Identify which cell holds the provided text, then report its [x, y] central coordinate. 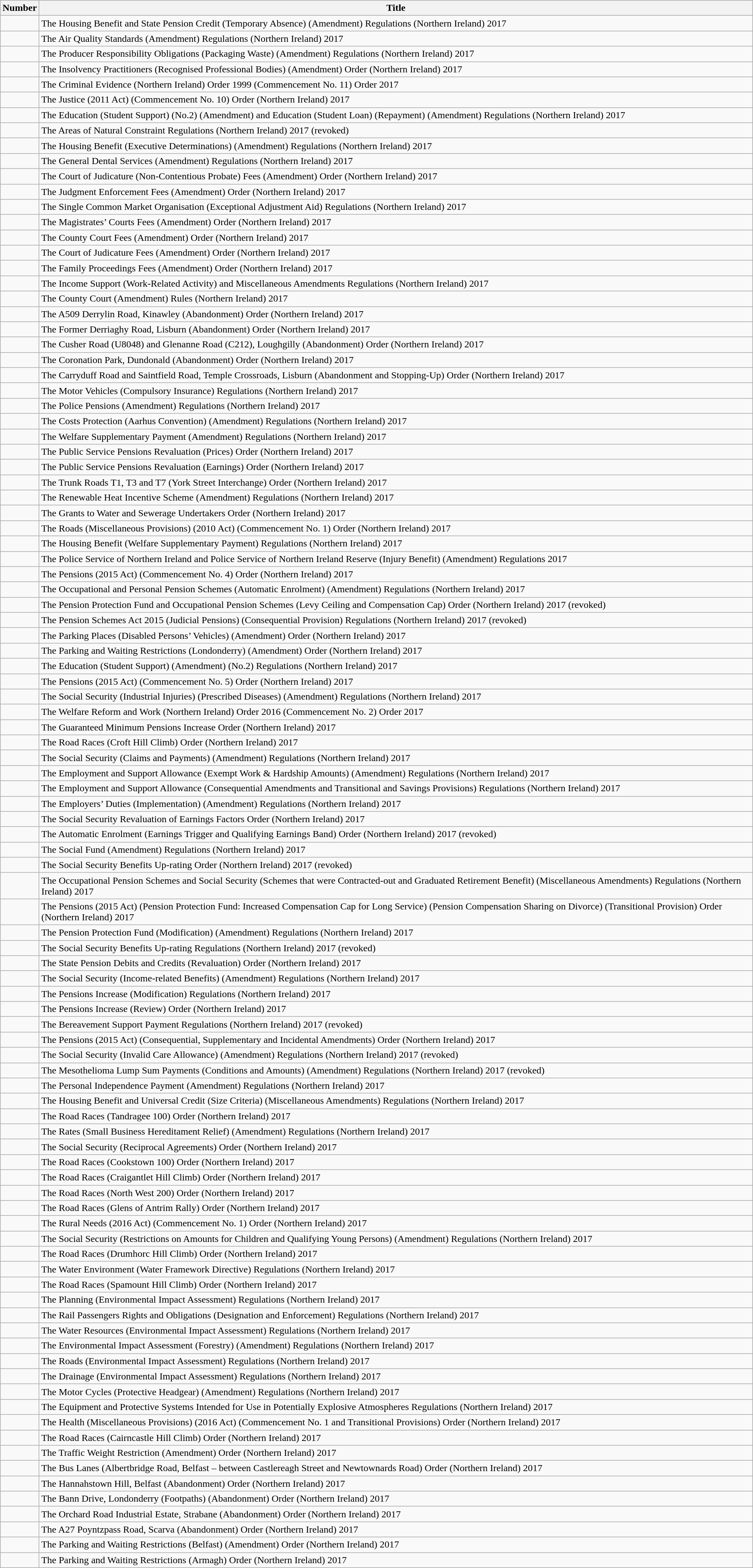
The Rural Needs (2016 Act) (Commencement No. 1) Order (Northern Ireland) 2017 [396, 1223]
The Guaranteed Minimum Pensions Increase Order (Northern Ireland) 2017 [396, 727]
The Personal Independence Payment (Amendment) Regulations (Northern Ireland) 2017 [396, 1086]
The Costs Protection (Aarhus Convention) (Amendment) Regulations (Northern Ireland) 2017 [396, 421]
The Motor Cycles (Protective Headgear) (Amendment) Regulations (Northern Ireland) 2017 [396, 1391]
The Road Races (Glens of Antrim Rally) Order (Northern Ireland) 2017 [396, 1208]
The Water Environment (Water Framework Directive) Regulations (Northern Ireland) 2017 [396, 1269]
The Road Races (Croft Hill Climb) Order (Northern Ireland) 2017 [396, 743]
The Welfare Reform and Work (Northern Ireland) Order 2016 (Commencement No. 2) Order 2017 [396, 712]
The Road Races (Craigantlet Hill Climb) Order (Northern Ireland) 2017 [396, 1177]
Number [20, 8]
The Motor Vehicles (Compulsory Insurance) Regulations (Northern Ireland) 2017 [396, 390]
The Planning (Environmental Impact Assessment) Regulations (Northern Ireland) 2017 [396, 1300]
The Air Quality Standards (Amendment) Regulations (Northern Ireland) 2017 [396, 39]
The General Dental Services (Amendment) Regulations (Northern Ireland) 2017 [396, 161]
The Producer Responsibility Obligations (Packaging Waste) (Amendment) Regulations (Northern Ireland) 2017 [396, 54]
The Equipment and Protective Systems Intended for Use in Potentially Explosive Atmospheres Regulations (Northern Ireland) 2017 [396, 1407]
The Social Security Benefits Up-rating Regulations (Northern Ireland) 2017 (revoked) [396, 948]
The County Court Fees (Amendment) Order (Northern Ireland) 2017 [396, 238]
The Parking and Waiting Restrictions (Armagh) Order (Northern Ireland) 2017 [396, 1560]
The Trunk Roads T1, T3 and T7 (York Street Interchange) Order (Northern Ireland) 2017 [396, 482]
The Family Proceedings Fees (Amendment) Order (Northern Ireland) 2017 [396, 268]
The Coronation Park, Dundonald (Abandonment) Order (Northern Ireland) 2017 [396, 360]
The Rates (Small Business Hereditament Relief) (Amendment) Regulations (Northern Ireland) 2017 [396, 1131]
The Social Fund (Amendment) Regulations (Northern Ireland) 2017 [396, 850]
The State Pension Debits and Credits (Revaluation) Order (Northern Ireland) 2017 [396, 963]
The Renewable Heat Incentive Scheme (Amendment) Regulations (Northern Ireland) 2017 [396, 498]
The Court of Judicature (Non-Contentious Probate) Fees (Amendment) Order (Northern Ireland) 2017 [396, 176]
The Social Security (Reciprocal Agreements) Order (Northern Ireland) 2017 [396, 1147]
The Housing Benefit and State Pension Credit (Temporary Absence) (Amendment) Regulations (Northern Ireland) 2017 [396, 23]
The Social Security (Claims and Payments) (Amendment) Regulations (Northern Ireland) 2017 [396, 758]
The Pension Protection Fund (Modification) (Amendment) Regulations (Northern Ireland) 2017 [396, 932]
The Orchard Road Industrial Estate, Strabane (Abandonment) Order (Northern Ireland) 2017 [396, 1514]
The Housing Benefit (Welfare Supplementary Payment) Regulations (Northern Ireland) 2017 [396, 544]
The Carryduff Road and Saintfield Road, Temple Crossroads, Lisburn (Abandonment and Stopping-Up) Order (Northern Ireland) 2017 [396, 375]
The Mesothelioma Lump Sum Payments (Conditions and Amounts) (Amendment) Regulations (Northern Ireland) 2017 (revoked) [396, 1070]
The Social Security (Income-related Benefits) (Amendment) Regulations (Northern Ireland) 2017 [396, 979]
The Areas of Natural Constraint Regulations (Northern Ireland) 2017 (revoked) [396, 130]
The Parking and Waiting Restrictions (Belfast) (Amendment) Order (Northern Ireland) 2017 [396, 1545]
The Drainage (Environmental Impact Assessment) Regulations (Northern Ireland) 2017 [396, 1376]
The Health (Miscellaneous Provisions) (2016 Act) (Commencement No. 1 and Transitional Provisions) Order (Northern Ireland) 2017 [396, 1422]
The Road Races (Cairncastle Hill Climb) Order (Northern Ireland) 2017 [396, 1437]
The Social Security Revaluation of Earnings Factors Order (Northern Ireland) 2017 [396, 819]
The Welfare Supplementary Payment (Amendment) Regulations (Northern Ireland) 2017 [396, 436]
The Housing Benefit and Universal Credit (Size Criteria) (Miscellaneous Amendments) Regulations (Northern Ireland) 2017 [396, 1101]
The Social Security (Industrial Injuries) (Prescribed Diseases) (Amendment) Regulations (Northern Ireland) 2017 [396, 697]
The Education (Student Support) (No.2) (Amendment) and Education (Student Loan) (Repayment) (Amendment) Regulations (Northern Ireland) 2017 [396, 115]
The County Court (Amendment) Rules (Northern Ireland) 2017 [396, 299]
The Police Service of Northern Ireland and Police Service of Northern Ireland Reserve (Injury Benefit) (Amendment) Regulations 2017 [396, 559]
The Parking Places (Disabled Persons’ Vehicles) (Amendment) Order (Northern Ireland) 2017 [396, 635]
The Road Races (Cookstown 100) Order (Northern Ireland) 2017 [396, 1162]
The A27 Poyntzpass Road, Scarva (Abandonment) Order (Northern Ireland) 2017 [396, 1529]
The Pensions (2015 Act) (Commencement No. 5) Order (Northern Ireland) 2017 [396, 681]
The Road Races (Spamount Hill Climb) Order (Northern Ireland) 2017 [396, 1285]
The Automatic Enrolment (Earnings Trigger and Qualifying Earnings Band) Order (Northern Ireland) 2017 (revoked) [396, 834]
The Income Support (Work-Related Activity) and Miscellaneous Amendments Regulations (Northern Ireland) 2017 [396, 283]
The Roads (Miscellaneous Provisions) (2010 Act) (Commencement No. 1) Order (Northern Ireland) 2017 [396, 528]
The Bann Drive, Londonderry (Footpaths) (Abandonment) Order (Northern Ireland) 2017 [396, 1499]
The Road Races (Drumhorc Hill Climb) Order (Northern Ireland) 2017 [396, 1254]
The Pensions Increase (Modification) Regulations (Northern Ireland) 2017 [396, 994]
The Bereavement Support Payment Regulations (Northern Ireland) 2017 (revoked) [396, 1024]
The Parking and Waiting Restrictions (Londonderry) (Amendment) Order (Northern Ireland) 2017 [396, 651]
The Insolvency Practitioners (Recognised Professional Bodies) (Amendment) Order (Northern Ireland) 2017 [396, 69]
The Justice (2011 Act) (Commencement No. 10) Order (Northern Ireland) 2017 [396, 100]
The Education (Student Support) (Amendment) (No.2) Regulations (Northern Ireland) 2017 [396, 666]
The Social Security Benefits Up-rating Order (Northern Ireland) 2017 (revoked) [396, 865]
The Hannahstown Hill, Belfast (Abandonment) Order (Northern Ireland) 2017 [396, 1484]
The Cusher Road (U8048) and Glenanne Road (C212), Loughgilly (Abandonment) Order (Northern Ireland) 2017 [396, 345]
The Court of Judicature Fees (Amendment) Order (Northern Ireland) 2017 [396, 253]
Title [396, 8]
The Bus Lanes (Albertbridge Road, Belfast – between Castlereagh Street and Newtownards Road) Order (Northern Ireland) 2017 [396, 1468]
The Pensions (2015 Act) (Consequential, Supplementary and Incidental Amendments) Order (Northern Ireland) 2017 [396, 1040]
The Road Races (North West 200) Order (Northern Ireland) 2017 [396, 1193]
The Housing Benefit (Executive Determinations) (Amendment) Regulations (Northern Ireland) 2017 [396, 146]
The Employment and Support Allowance (Consequential Amendments and Transitional and Savings Provisions) Regulations (Northern Ireland) 2017 [396, 788]
The Pensions (2015 Act) (Commencement No. 4) Order (Northern Ireland) 2017 [396, 574]
The Social Security (Restrictions on Amounts for Children and Qualifying Young Persons) (Amendment) Regulations (Northern Ireland) 2017 [396, 1239]
The Judgment Enforcement Fees (Amendment) Order (Northern Ireland) 2017 [396, 192]
The Traffic Weight Restriction (Amendment) Order (Northern Ireland) 2017 [396, 1453]
The Magistrates’ Courts Fees (Amendment) Order (Northern Ireland) 2017 [396, 222]
The Public Service Pensions Revaluation (Earnings) Order (Northern Ireland) 2017 [396, 467]
The Pension Schemes Act 2015 (Judicial Pensions) (Consequential Provision) Regulations (Northern Ireland) 2017 (revoked) [396, 620]
The Employers’ Duties (Implementation) (Amendment) Regulations (Northern Ireland) 2017 [396, 804]
The Former Derriaghy Road, Lisburn (Abandonment) Order (Northern Ireland) 2017 [396, 329]
The Single Common Market Organisation (Exceptional Adjustment Aid) Regulations (Northern Ireland) 2017 [396, 207]
The Roads (Environmental Impact Assessment) Regulations (Northern Ireland) 2017 [396, 1361]
The Criminal Evidence (Northern Ireland) Order 1999 (Commencement No. 11) Order 2017 [396, 84]
The Employment and Support Allowance (Exempt Work & Hardship Amounts) (Amendment) Regulations (Northern Ireland) 2017 [396, 773]
The Water Resources (Environmental Impact Assessment) Regulations (Northern Ireland) 2017 [396, 1330]
The Grants to Water and Sewerage Undertakers Order (Northern Ireland) 2017 [396, 513]
The Public Service Pensions Revaluation (Prices) Order (Northern Ireland) 2017 [396, 452]
The Occupational and Personal Pension Schemes (Automatic Enrolment) (Amendment) Regulations (Northern Ireland) 2017 [396, 589]
The Pensions Increase (Review) Order (Northern Ireland) 2017 [396, 1009]
The Rail Passengers Rights and Obligations (Designation and Enforcement) Regulations (Northern Ireland) 2017 [396, 1315]
The Police Pensions (Amendment) Regulations (Northern Ireland) 2017 [396, 406]
The Social Security (Invalid Care Allowance) (Amendment) Regulations (Northern Ireland) 2017 (revoked) [396, 1055]
The A509 Derrylin Road, Kinawley (Abandonment) Order (Northern Ireland) 2017 [396, 314]
The Pension Protection Fund and Occupational Pension Schemes (Levy Ceiling and Compensation Cap) Order (Northern Ireland) 2017 (revoked) [396, 605]
The Road Races (Tandragee 100) Order (Northern Ireland) 2017 [396, 1116]
The Environmental Impact Assessment (Forestry) (Amendment) Regulations (Northern Ireland) 2017 [396, 1346]
